Return the [X, Y] coordinate for the center point of the cell that contains the specified text.  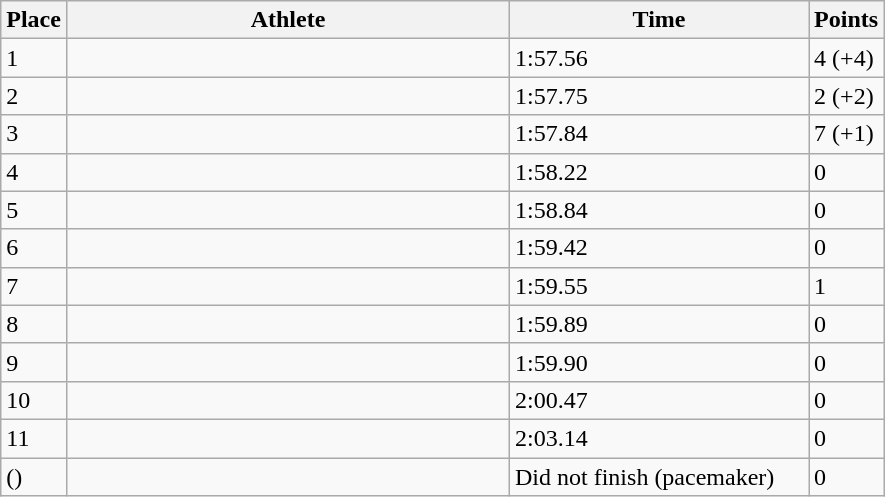
7 [34, 286]
() [34, 477]
2 (+2) [846, 96]
5 [34, 210]
4 [34, 172]
Points [846, 20]
Place [34, 20]
6 [34, 248]
1:58.84 [660, 210]
2:03.14 [660, 438]
Did not finish (pacemaker) [660, 477]
1:58.22 [660, 172]
Time [660, 20]
10 [34, 400]
2:00.47 [660, 400]
2 [34, 96]
1:59.90 [660, 362]
1:57.84 [660, 134]
1:59.42 [660, 248]
7 (+1) [846, 134]
1:57.75 [660, 96]
4 (+4) [846, 58]
11 [34, 438]
9 [34, 362]
Athlete [288, 20]
1:57.56 [660, 58]
8 [34, 324]
1:59.89 [660, 324]
1:59.55 [660, 286]
3 [34, 134]
